Return the [x, y] coordinate for the center point of the cell that contains the specified text.  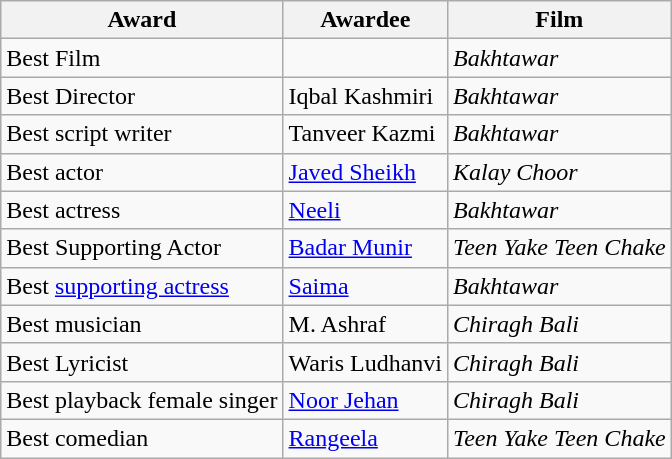
Awardee [365, 20]
Best comedian [142, 438]
M. Ashraf [365, 324]
Neeli [365, 210]
Best musician [142, 324]
Tanveer Kazmi [365, 134]
Noor Jehan [365, 400]
Javed Sheikh [365, 172]
Waris Ludhanvi [365, 362]
Kalay Choor [559, 172]
Best actress [142, 210]
Best actor [142, 172]
Iqbal Kashmiri [365, 96]
Best Supporting Actor [142, 248]
Best supporting actress [142, 286]
Best Lyricist [142, 362]
Best script writer [142, 134]
Best playback female singer [142, 400]
Badar Munir [365, 248]
Best Film [142, 58]
Rangeela [365, 438]
Best Director [142, 96]
Award [142, 20]
Saima [365, 286]
Film [559, 20]
